Detect which cell encompasses the target text, then output its [x, y] center coordinate. 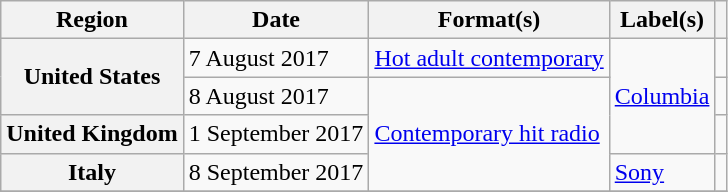
8 September 2017 [276, 172]
Region [92, 20]
Format(s) [489, 20]
Italy [92, 172]
8 August 2017 [276, 96]
1 September 2017 [276, 134]
Hot adult contemporary [489, 58]
United Kingdom [92, 134]
7 August 2017 [276, 58]
United States [92, 77]
Label(s) [662, 20]
Contemporary hit radio [489, 134]
Date [276, 20]
Columbia [662, 96]
Sony [662, 172]
